Locate the cell with the specified text and output its (x, y) center coordinate. 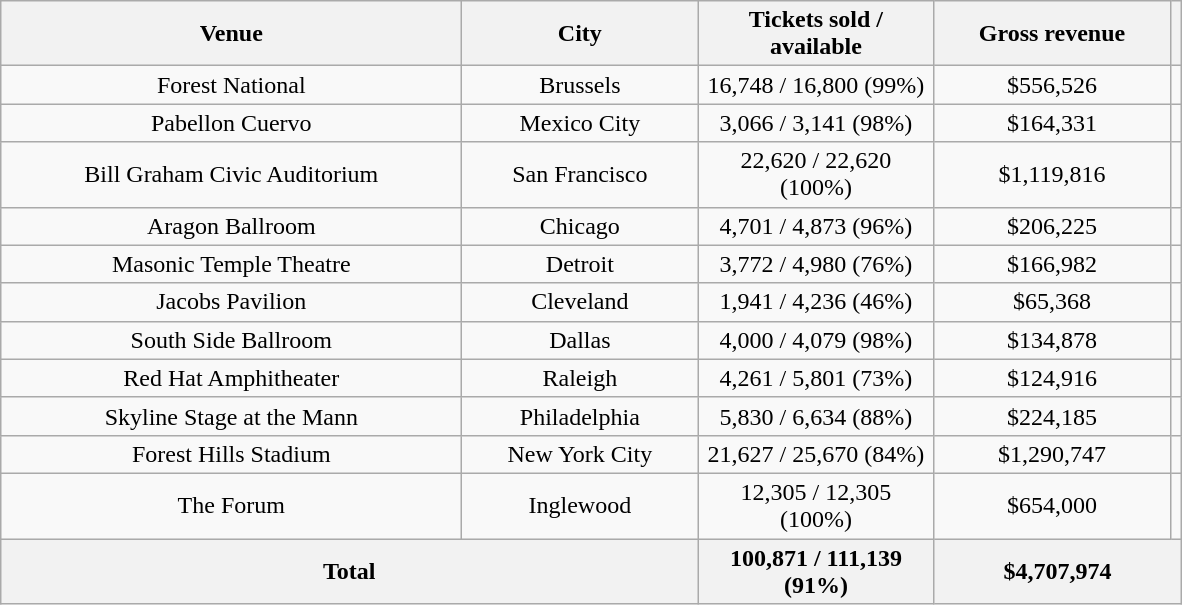
Mexico City (580, 123)
12,305 / 12,305 (100%) (816, 506)
Dallas (580, 340)
Total (350, 570)
$134,878 (1052, 340)
South Side Ballroom (232, 340)
Aragon Ballroom (232, 226)
Raleigh (580, 378)
3,066 / 3,141 (98%) (816, 123)
16,748 / 16,800 (99%) (816, 85)
Forest National (232, 85)
Cleveland (580, 302)
Inglewood (580, 506)
City (580, 34)
Pabellon Cuervo (232, 123)
$4,707,974 (1058, 570)
New York City (580, 454)
$654,000 (1052, 506)
$164,331 (1052, 123)
Red Hat Amphitheater (232, 378)
21,627 / 25,670 (84%) (816, 454)
4,261 / 5,801 (73%) (816, 378)
$1,290,747 (1052, 454)
Tickets sold / available (816, 34)
22,620 / 22,620 (100%) (816, 174)
1,941 / 4,236 (46%) (816, 302)
The Forum (232, 506)
4,000 / 4,079 (98%) (816, 340)
Gross revenue (1052, 34)
Jacobs Pavilion (232, 302)
100,871 / 111,139 (91%) (816, 570)
Skyline Stage at the Mann (232, 416)
$124,916 (1052, 378)
Philadelphia (580, 416)
Masonic Temple Theatre (232, 264)
Bill Graham Civic Auditorium (232, 174)
$224,185 (1052, 416)
Forest Hills Stadium (232, 454)
$166,982 (1052, 264)
$556,526 (1052, 85)
San Francisco (580, 174)
$65,368 (1052, 302)
Chicago (580, 226)
$1,119,816 (1052, 174)
5,830 / 6,634 (88%) (816, 416)
3,772 / 4,980 (76%) (816, 264)
$206,225 (1052, 226)
4,701 / 4,873 (96%) (816, 226)
Venue (232, 34)
Detroit (580, 264)
Brussels (580, 85)
